Capture the cell that displays the provided text and extract its [x, y] central coordinate. 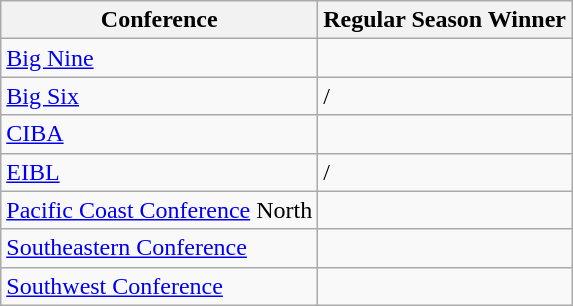
Southwest Conference [160, 286]
Conference [160, 20]
Big Nine [160, 58]
Regular Season Winner [445, 20]
Southeastern Conference [160, 248]
CIBA [160, 134]
Big Six [160, 96]
Pacific Coast Conference North [160, 210]
EIBL [160, 172]
